Scan for the cell matching the given text and deliver its [X, Y] coordinate at center. 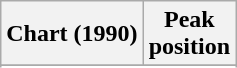
Peakposition [189, 34]
Chart (1990) [72, 34]
